Scan for the cell matching the given text and deliver its [X, Y] coordinate at center. 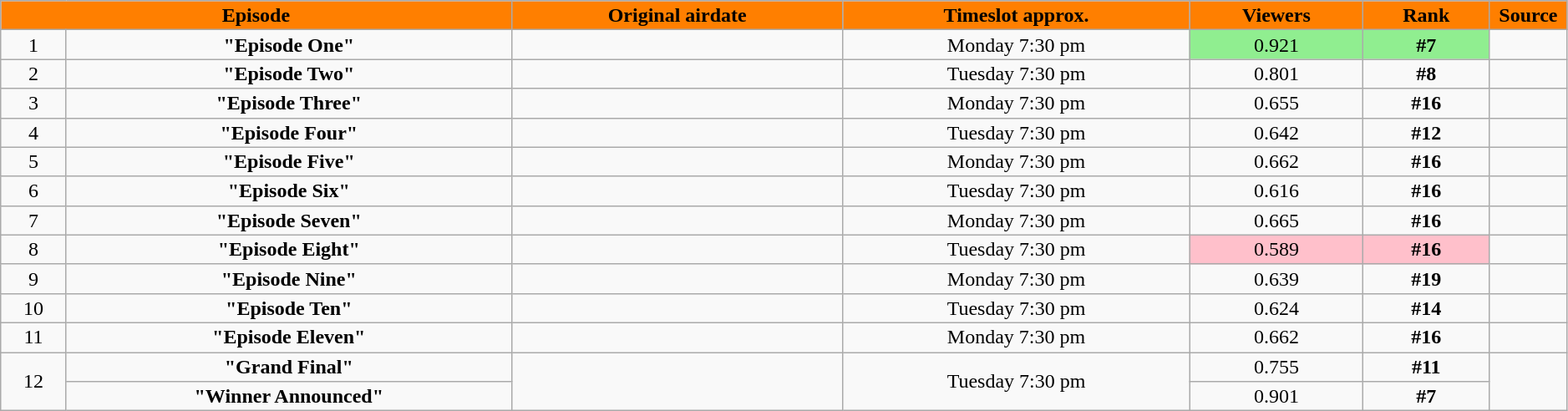
"Episode One" [289, 45]
"Episode Eight" [289, 249]
"Episode Six" [289, 190]
7 [33, 221]
0.642 [1276, 132]
"Winner Announced" [289, 396]
5 [33, 162]
Source [1529, 15]
9 [33, 279]
"Grand Final" [289, 368]
Original airdate [677, 15]
0.589 [1276, 249]
0.624 [1276, 307]
0.801 [1276, 74]
0.665 [1276, 221]
"Episode Nine" [289, 279]
10 [33, 307]
12 [33, 382]
11 [33, 337]
#11 [1427, 368]
Timeslot approx. [1016, 15]
Episode [256, 15]
8 [33, 249]
Viewers [1276, 15]
"Episode Three" [289, 104]
"Episode Seven" [289, 221]
"Episode Four" [289, 132]
0.921 [1276, 45]
#14 [1427, 307]
0.755 [1276, 368]
0.655 [1276, 104]
0.639 [1276, 279]
Rank [1427, 15]
#12 [1427, 132]
3 [33, 104]
1 [33, 45]
0.901 [1276, 396]
"Episode Five" [289, 162]
0.616 [1276, 190]
#19 [1427, 279]
4 [33, 132]
"Episode Eleven" [289, 337]
#8 [1427, 74]
"Episode Two" [289, 74]
2 [33, 74]
"Episode Ten" [289, 307]
6 [33, 190]
